Return the (x, y) coordinate for the center point of the cell that contains the specified text.  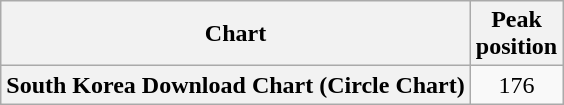
South Korea Download Chart (Circle Chart) (236, 85)
Peakposition (516, 34)
Chart (236, 34)
176 (516, 85)
